Capture the cell that displays the provided text and extract its [x, y] central coordinate. 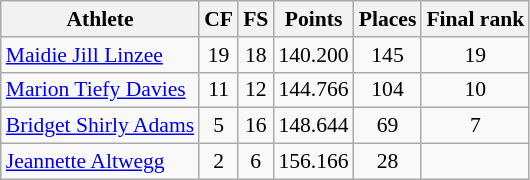
10 [475, 90]
CF [218, 19]
Points [313, 19]
69 [388, 126]
Marion Tiefy Davies [100, 90]
148.644 [313, 126]
144.766 [313, 90]
7 [475, 126]
18 [256, 55]
Places [388, 19]
Athlete [100, 19]
16 [256, 126]
145 [388, 55]
2 [218, 162]
12 [256, 90]
FS [256, 19]
11 [218, 90]
Bridget Shirly Adams [100, 126]
156.166 [313, 162]
28 [388, 162]
Final rank [475, 19]
5 [218, 126]
140.200 [313, 55]
6 [256, 162]
Maidie Jill Linzee [100, 55]
Jeannette Altwegg [100, 162]
104 [388, 90]
